Detect which cell encompasses the target text, then output its [x, y] center coordinate. 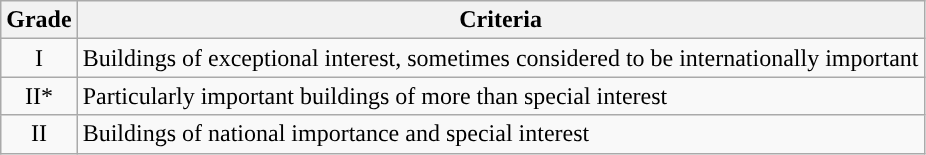
Particularly important buildings of more than special interest [500, 96]
I [39, 58]
Buildings of national importance and special interest [500, 134]
Buildings of exceptional interest, sometimes considered to be internationally important [500, 58]
II* [39, 96]
Grade [39, 20]
Criteria [500, 20]
II [39, 134]
